Find where the given text appears and provide that cell's center as (X, Y) coordinate. 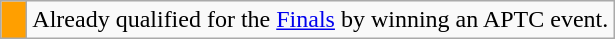
Already qualified for the Finals by winning an APTC event. (320, 20)
